Extract the [X, Y] coordinate from the center of the cell holding the provided text.  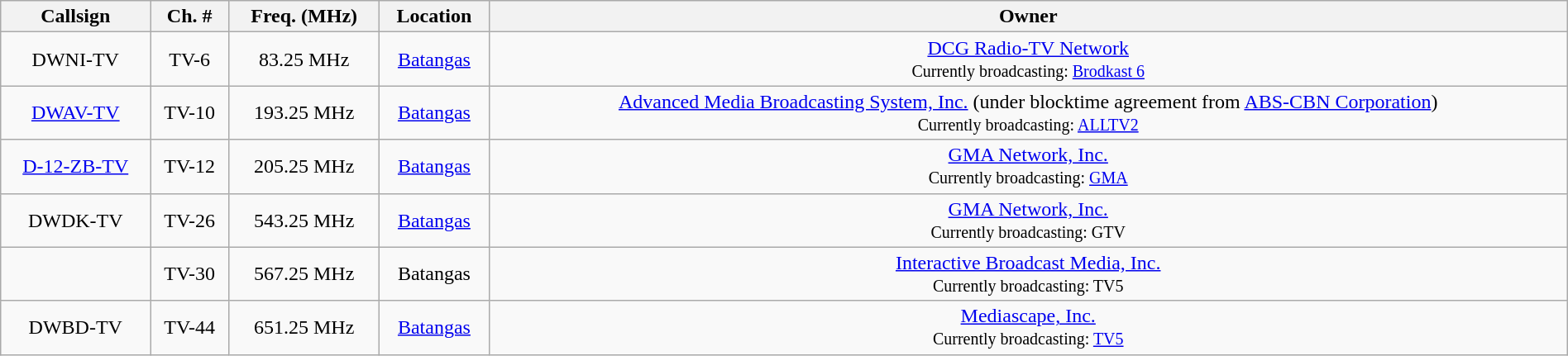
TV-30 [190, 274]
GMA Network, Inc.Currently broadcasting: GTV [1028, 220]
TV-10 [190, 112]
GMA Network, Inc.Currently broadcasting: GMA [1028, 167]
Interactive Broadcast Media, Inc.Currently broadcasting: TV5 [1028, 274]
TV-44 [190, 327]
Owner [1028, 17]
193.25 MHz [304, 112]
DWBD-TV [76, 327]
D-12-ZB-TV [76, 167]
Mediascape, Inc.Currently broadcasting: TV5 [1028, 327]
DWDK-TV [76, 220]
543.25 MHz [304, 220]
Callsign [76, 17]
Location [434, 17]
567.25 MHz [304, 274]
Advanced Media Broadcasting System, Inc. (under blocktime agreement from ABS-CBN Corporation)Currently broadcasting: ALLTV2 [1028, 112]
Freq. (MHz) [304, 17]
651.25 MHz [304, 327]
205.25 MHz [304, 167]
TV-26 [190, 220]
DWNI-TV [76, 59]
TV-6 [190, 59]
83.25 MHz [304, 59]
DWAV-TV [76, 112]
Ch. # [190, 17]
TV-12 [190, 167]
DCG Radio-TV NetworkCurrently broadcasting: Brodkast 6 [1028, 59]
